Provide the (X, Y) coordinate of the cell's center where the given text is located.  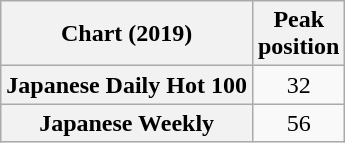
Japanese Daily Hot 100 (127, 85)
Chart (2019) (127, 34)
56 (298, 123)
Peakposition (298, 34)
32 (298, 85)
Japanese Weekly (127, 123)
